Provide the (x, y) coordinate of the cell's center where the given text is located.  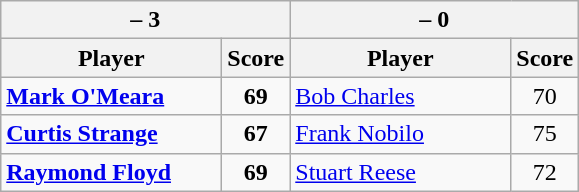
Stuart Reese (400, 172)
70 (545, 96)
72 (545, 172)
Curtis Strange (112, 134)
Frank Nobilo (400, 134)
Bob Charles (400, 96)
– 3 (146, 20)
67 (256, 134)
Raymond Floyd (112, 172)
Mark O'Meara (112, 96)
75 (545, 134)
– 0 (434, 20)
